Scan for the cell matching the given text and deliver its [x, y] coordinate at center. 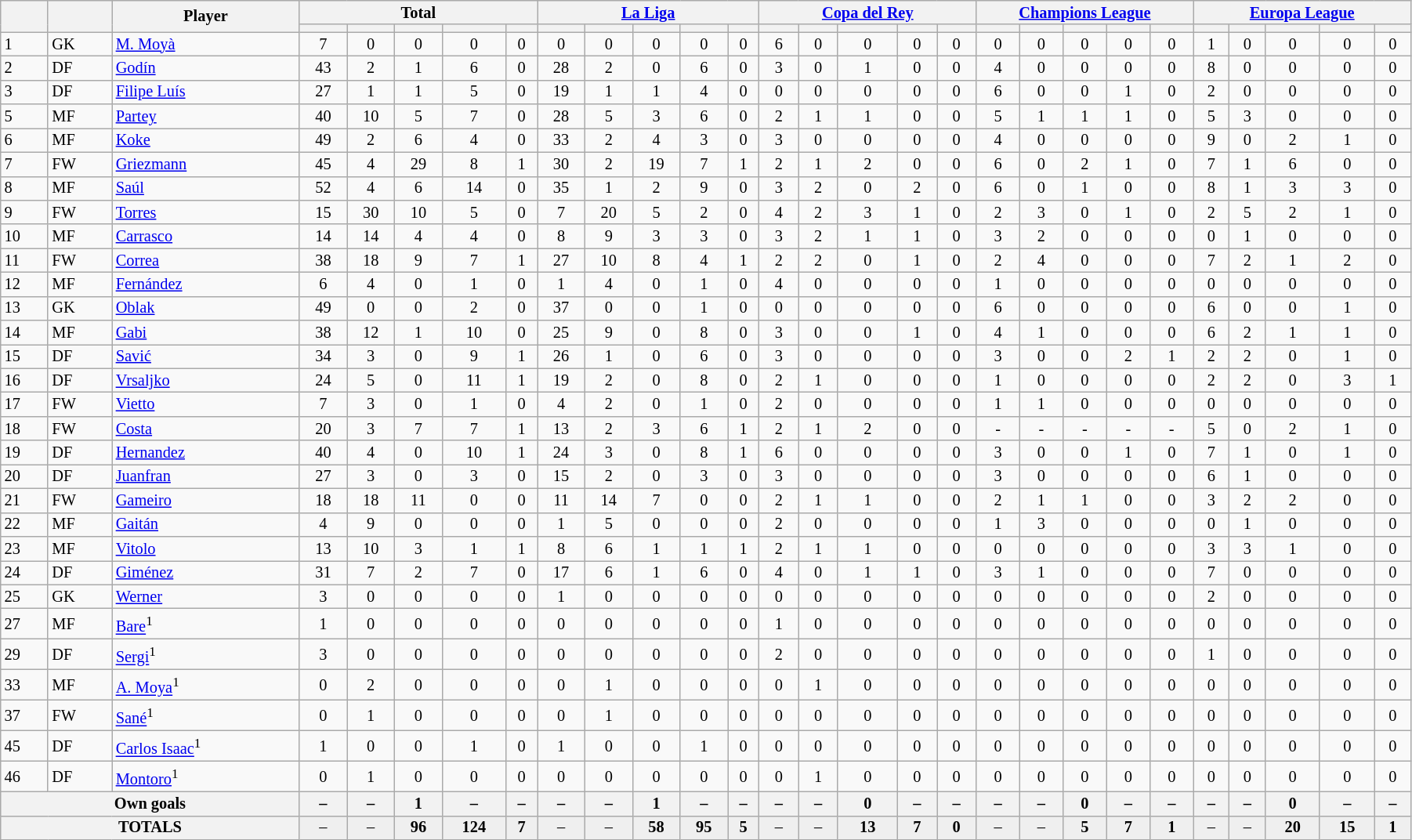
Oblak [205, 309]
26 [561, 356]
43 [323, 67]
Vitolo [205, 549]
Saúl [205, 188]
Juanfran [205, 476]
21 [25, 500]
46 [25, 776]
35 [561, 188]
95 [704, 827]
Savić [205, 356]
Gameiro [205, 500]
16 [25, 381]
M. Moyà [205, 44]
Filipe Luís [205, 92]
Total [418, 13]
22 [25, 525]
Fernández [205, 284]
Sergi1 [205, 654]
Player [205, 16]
58 [657, 827]
Hernandez [205, 453]
Werner [205, 597]
Vrsaljko [205, 381]
Torres [205, 212]
Griezmann [205, 165]
124 [473, 827]
Partey [205, 116]
96 [418, 827]
Carlos Isaac1 [205, 746]
Giménez [205, 572]
Copa del Rey [868, 13]
52 [323, 188]
Gaitán [205, 525]
Godín [205, 67]
Own goals [150, 804]
Sané1 [205, 715]
Gabi [205, 332]
23 [25, 549]
34 [323, 356]
Montoro1 [205, 776]
La Liga [649, 13]
Carrasco [205, 237]
TOTALS [150, 827]
31 [323, 572]
Europa League [1302, 13]
Koke [205, 139]
Costa [205, 428]
Bare1 [205, 624]
Vietto [205, 404]
A. Moya1 [205, 685]
Champions League [1084, 13]
Correa [205, 260]
